Return [X, Y] of the center of cell containing provided text 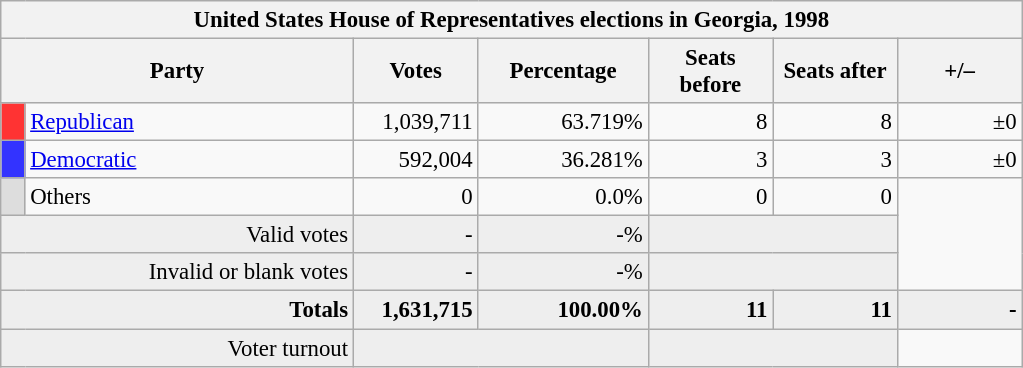
Democratic [189, 160]
United States House of Representatives elections in Georgia, 1998 [512, 20]
36.281% [563, 160]
Percentage [563, 72]
1,039,711 [416, 122]
Totals [178, 310]
0.0% [563, 197]
+/– [960, 72]
Valid votes [178, 235]
592,004 [416, 160]
Seats before [710, 72]
Votes [416, 72]
Others [189, 197]
Invalid or blank votes [178, 273]
Republican [189, 122]
100.00% [563, 310]
Party [178, 72]
63.719% [563, 122]
1,631,715 [416, 310]
Seats after [836, 72]
Voter turnout [178, 348]
